Determine the [X, Y] coordinate at the center of the cell enclosing the given text.  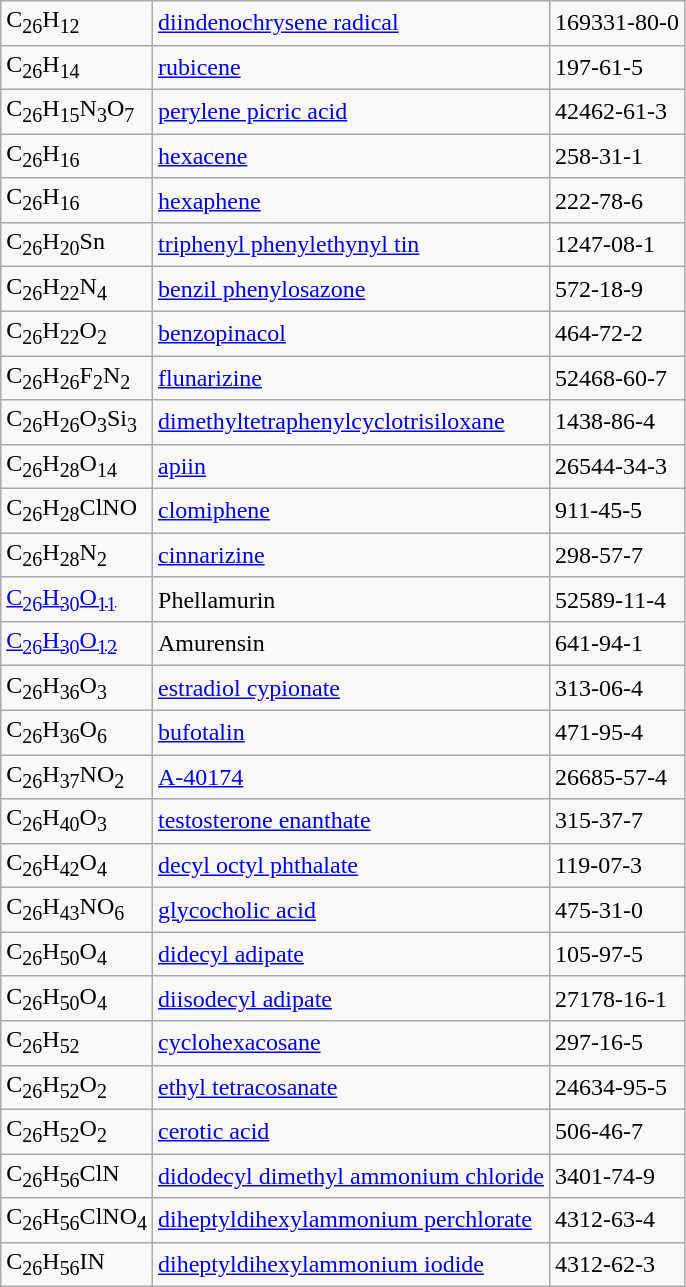
C26H26O3Si3 [77, 422]
4312-63-4 [616, 1220]
apiin [352, 466]
42462-61-3 [616, 111]
464-72-2 [616, 333]
clomiphene [352, 511]
27178-16-1 [616, 998]
ethyl tetracosanate [352, 1087]
C26H36O6 [77, 732]
197-61-5 [616, 67]
diheptyldihexylammonium iodide [352, 1264]
C26H56IN [77, 1264]
cinnarizine [352, 555]
C26H28O14 [77, 466]
C26H20Sn [77, 244]
4312-62-3 [616, 1264]
cyclohexacosane [352, 1043]
1438-86-4 [616, 422]
C26H28N2 [77, 555]
C26H56ClN [77, 1176]
24634-95-5 [616, 1087]
rubicene [352, 67]
572-18-9 [616, 289]
benzil phenylosazone [352, 289]
298-57-7 [616, 555]
C26H30O11 [77, 599]
105-97-5 [616, 954]
benzopinacol [352, 333]
52589-11-4 [616, 599]
641-94-1 [616, 644]
313-06-4 [616, 688]
testosterone enanthate [352, 821]
didecyl adipate [352, 954]
hexacene [352, 156]
471-95-4 [616, 732]
26544-34-3 [616, 466]
258-31-1 [616, 156]
cerotic acid [352, 1131]
C26H26F2N2 [77, 378]
Phellamurin [352, 599]
506-46-7 [616, 1131]
bufotalin [352, 732]
119-07-3 [616, 865]
hexaphene [352, 200]
297-16-5 [616, 1043]
C26H37NO2 [77, 777]
estradiol cypionate [352, 688]
C26H52 [77, 1043]
C26H28ClNO [77, 511]
475-31-0 [616, 910]
perylene picric acid [352, 111]
decyl octyl phthalate [352, 865]
didodecyl dimethyl ammonium chloride [352, 1176]
26685-57-4 [616, 777]
C26H22O2 [77, 333]
C26H22N4 [77, 289]
glycocholic acid [352, 910]
C26H14 [77, 67]
C26H30O12 [77, 644]
315-37-7 [616, 821]
169331-80-0 [616, 23]
diisodecyl adipate [352, 998]
diindenochrysene radical [352, 23]
3401-74-9 [616, 1176]
A-40174 [352, 777]
911-45-5 [616, 511]
C26H36O3 [77, 688]
C26H12 [77, 23]
C26H15N3O7 [77, 111]
dimethyltetraphenylcyclotrisiloxane [352, 422]
Amurensin [352, 644]
flunarizine [352, 378]
52468-60-7 [616, 378]
222-78-6 [616, 200]
C26H43NO6 [77, 910]
C26H42O4 [77, 865]
C26H56ClNO4 [77, 1220]
triphenyl phenylethynyl tin [352, 244]
diheptyldihexylammonium perchlorate [352, 1220]
1247-08-1 [616, 244]
C26H40O3 [77, 821]
